Extract the (X, Y) coordinate from the center of the cell holding the provided text.  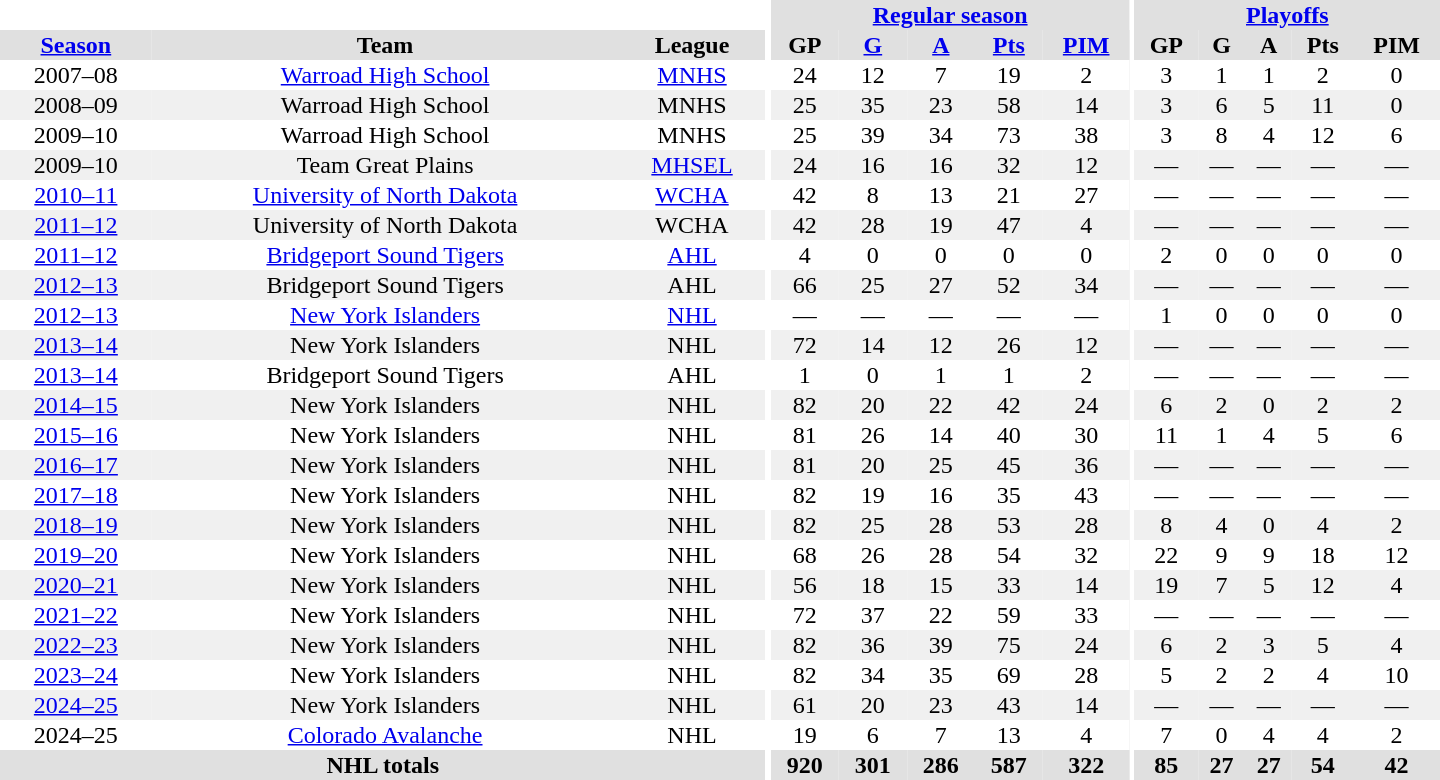
Playoffs (1288, 15)
59 (1009, 615)
Team (386, 45)
56 (805, 585)
2015–16 (76, 435)
58 (1009, 105)
587 (1009, 765)
2020–21 (76, 585)
322 (1086, 765)
Regular season (950, 15)
2022–23 (76, 645)
2008–09 (76, 105)
286 (941, 765)
45 (1009, 465)
2019–20 (76, 555)
73 (1009, 135)
2018–19 (76, 525)
Season (76, 45)
2007–08 (76, 75)
2017–18 (76, 495)
85 (1166, 765)
2016–17 (76, 465)
2021–22 (76, 615)
53 (1009, 525)
21 (1009, 195)
40 (1009, 435)
10 (1396, 675)
61 (805, 705)
37 (873, 615)
2014–15 (76, 405)
2023–24 (76, 675)
38 (1086, 135)
75 (1009, 645)
15 (941, 585)
NHL totals (383, 765)
920 (805, 765)
66 (805, 285)
68 (805, 555)
52 (1009, 285)
League (692, 45)
Colorado Avalanche (386, 735)
301 (873, 765)
2010–11 (76, 195)
47 (1009, 225)
Team Great Plains (386, 165)
30 (1086, 435)
69 (1009, 675)
MHSEL (692, 165)
